Output the (X, Y) coordinate of the center of the cell containing the given text.  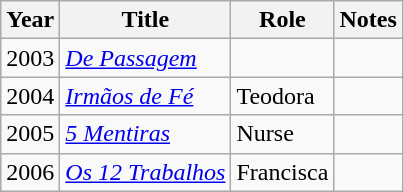
Year (30, 20)
2004 (30, 96)
Irmãos de Fé (146, 96)
Nurse (282, 134)
De Passagem (146, 58)
Teodora (282, 96)
Role (282, 20)
Notes (368, 20)
2005 (30, 134)
Title (146, 20)
5 Mentiras (146, 134)
2003 (30, 58)
Francisca (282, 172)
2006 (30, 172)
Os 12 Trabalhos (146, 172)
